Scan for the cell matching the given text and deliver its (X, Y) coordinate at center. 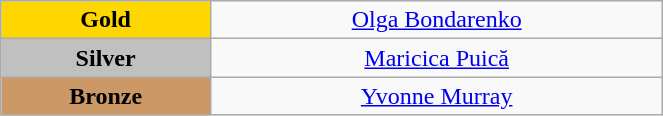
Maricica Puică (436, 58)
Silver (106, 58)
Olga Bondarenko (436, 20)
Gold (106, 20)
Yvonne Murray (436, 96)
Bronze (106, 96)
